Extract the [x, y] coordinate from the center of the cell holding the provided text.  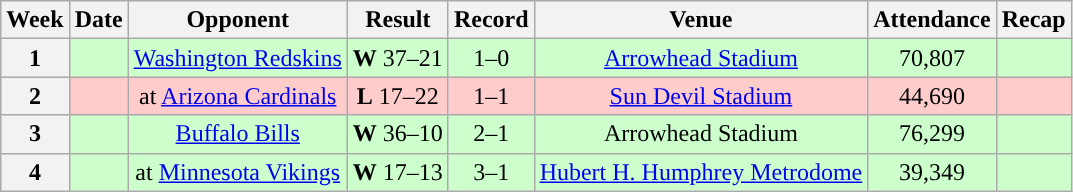
W 37–21 [398, 58]
W 36–10 [398, 134]
Record [491, 20]
2–1 [491, 134]
Washington Redskins [238, 58]
W 17–13 [398, 172]
Attendance [932, 20]
1–1 [491, 96]
Buffalo Bills [238, 134]
Week [35, 20]
3–1 [491, 172]
at Arizona Cardinals [238, 96]
70,807 [932, 58]
Opponent [238, 20]
Sun Devil Stadium [701, 96]
1 [35, 58]
Result [398, 20]
1–0 [491, 58]
Venue [701, 20]
2 [35, 96]
Hubert H. Humphrey Metrodome [701, 172]
4 [35, 172]
39,349 [932, 172]
Date [98, 20]
L 17–22 [398, 96]
Recap [1034, 20]
76,299 [932, 134]
3 [35, 134]
at Minnesota Vikings [238, 172]
44,690 [932, 96]
